Detect which cell encompasses the target text, then output its (x, y) center coordinate. 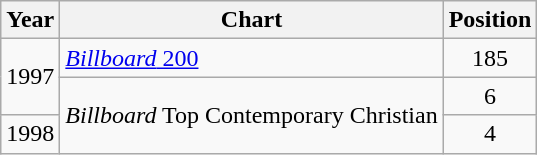
Billboard 200 (252, 58)
6 (490, 96)
Billboard Top Contemporary Christian (252, 115)
185 (490, 58)
1997 (30, 77)
Chart (252, 20)
Year (30, 20)
Position (490, 20)
4 (490, 134)
1998 (30, 134)
